Output the (X, Y) coordinate of the center of the cell containing the given text.  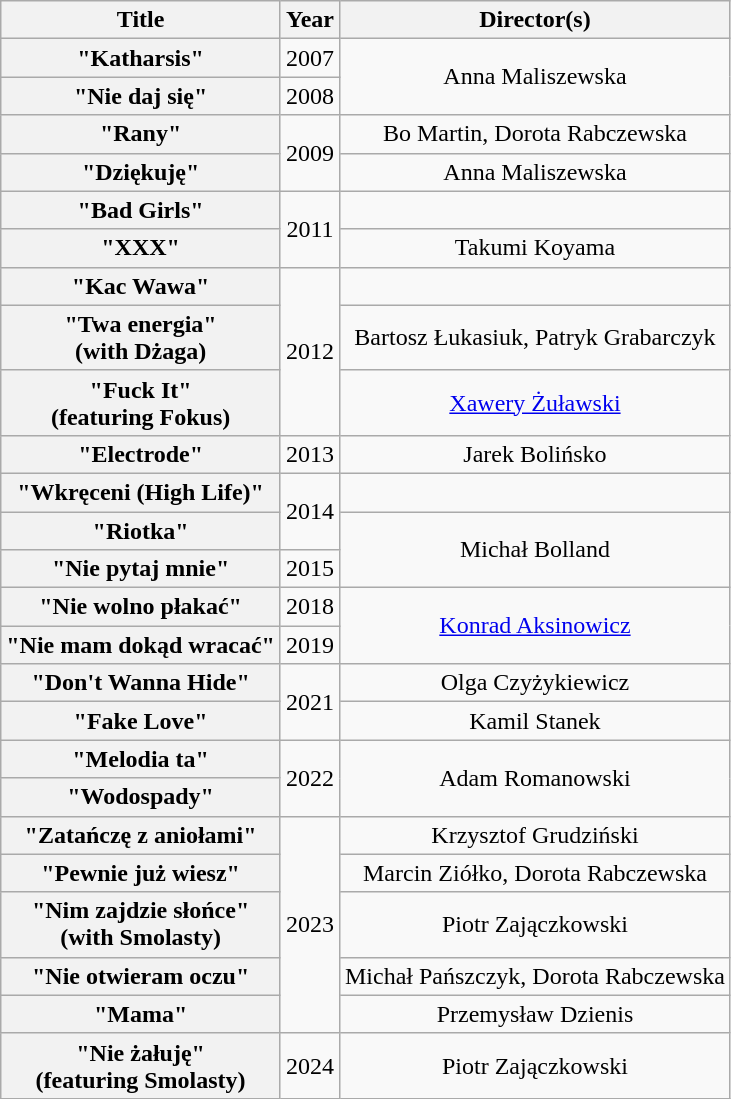
"Rany" (141, 134)
Bartosz Łukasiuk, Patryk Grabarczyk (534, 338)
2024 (310, 1066)
"Melodia ta" (141, 759)
Olga Czyżykiewicz (534, 683)
Krzysztof Grudziński (534, 835)
Director(s) (534, 20)
"Nie otwieram oczu" (141, 976)
"Wodospady" (141, 797)
Adam Romanowski (534, 778)
"Electrode" (141, 454)
Year (310, 20)
Title (141, 20)
2018 (310, 607)
"Nie żałuję"(featuring Smolasty) (141, 1066)
"Nie daj się" (141, 96)
"Don't Wanna Hide" (141, 683)
"Pewnie już wiesz" (141, 873)
Jarek Bolińsko (534, 454)
2014 (310, 511)
2008 (310, 96)
2011 (310, 229)
"Katharsis" (141, 58)
"Nie pytaj mnie" (141, 569)
"Zatańczę z aniołami" (141, 835)
"Fuck It"(featuring Fokus) (141, 402)
Xawery Żuławski (534, 402)
"Mama" (141, 1014)
"Nie mam dokąd wracać" (141, 645)
2009 (310, 153)
Konrad Aksinowicz (534, 626)
"Fake Love" (141, 721)
"Bad Girls" (141, 210)
2012 (310, 351)
Michał Bolland (534, 550)
Takumi Koyama (534, 248)
"XXX" (141, 248)
2013 (310, 454)
2023 (310, 924)
"Wkręceni (High Life)" (141, 492)
Michał Pańszczyk, Dorota Rabczewska (534, 976)
"Riotka" (141, 531)
"Nie wolno płakać" (141, 607)
2019 (310, 645)
Bo Martin, Dorota Rabczewska (534, 134)
Przemysław Dzienis (534, 1014)
2022 (310, 778)
"Twa energia"(with Dżaga) (141, 338)
"Kac Wawa" (141, 286)
2021 (310, 702)
2007 (310, 58)
Marcin Ziółko, Dorota Rabczewska (534, 873)
"Nim zajdzie słońce"(with Smolasty) (141, 924)
"Dziękuję" (141, 172)
2015 (310, 569)
Kamil Stanek (534, 721)
